Extract the (X, Y) coordinate from the center of the cell holding the provided text.  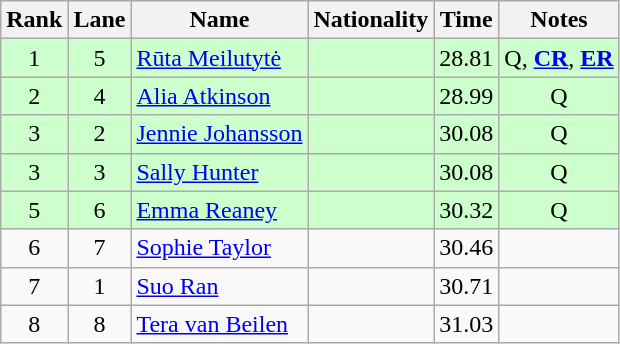
31.03 (466, 324)
30.71 (466, 286)
Sally Hunter (220, 172)
28.99 (466, 96)
30.32 (466, 210)
4 (100, 96)
Notes (559, 20)
28.81 (466, 58)
Lane (100, 20)
Sophie Taylor (220, 248)
Rank (34, 20)
Rūta Meilutytė (220, 58)
Suo Ran (220, 286)
Name (220, 20)
Nationality (371, 20)
Alia Atkinson (220, 96)
Q, CR, ER (559, 58)
Tera van Beilen (220, 324)
Jennie Johansson (220, 134)
Time (466, 20)
30.46 (466, 248)
Emma Reaney (220, 210)
